Identify which cell holds the provided text, then report its [X, Y] central coordinate. 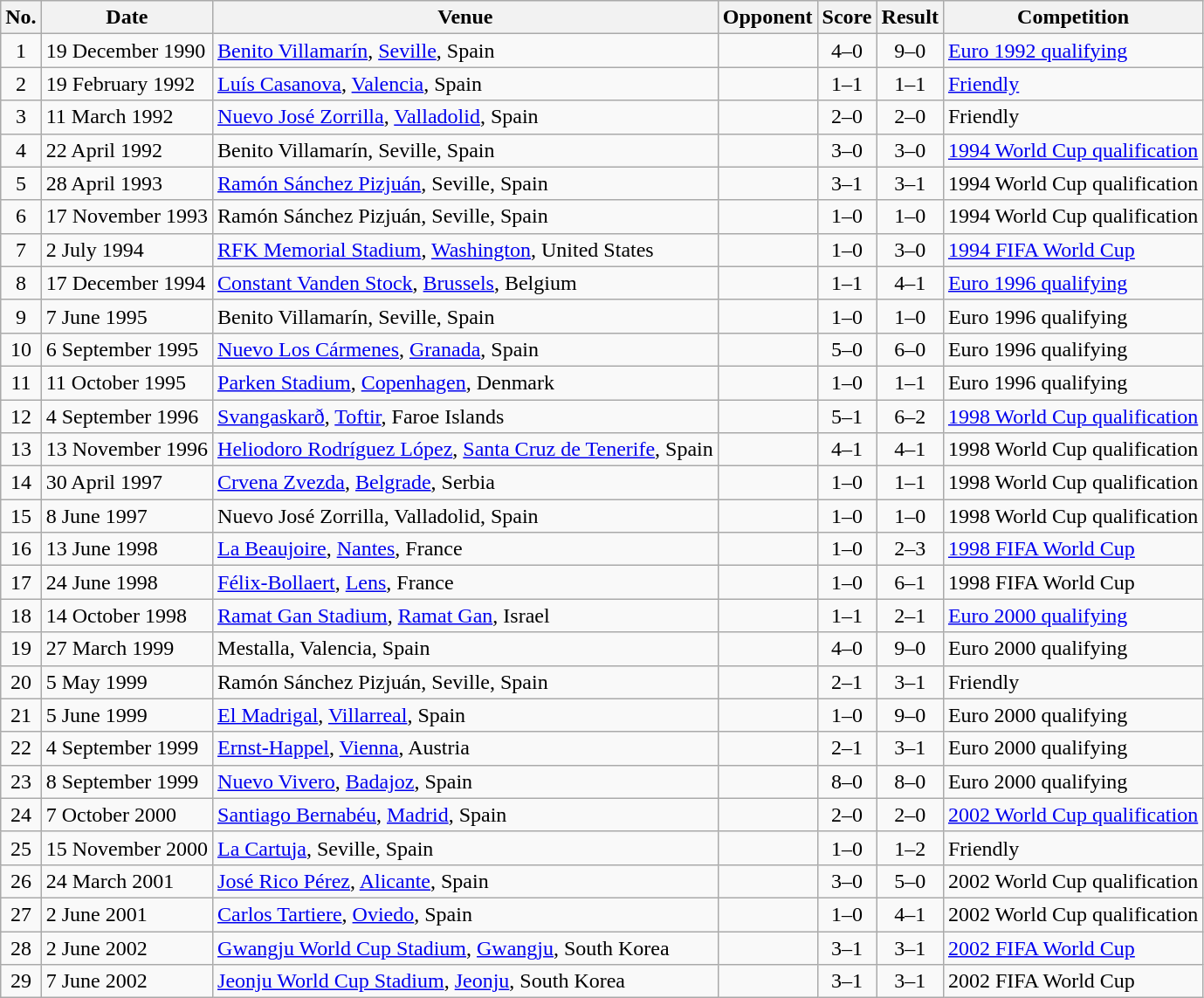
18 [21, 616]
17 [21, 582]
Date [127, 17]
8 June 1997 [127, 516]
9 [21, 316]
19 December 1990 [127, 51]
Competition [1072, 17]
24 March 2001 [127, 881]
17 November 1993 [127, 217]
6–0 [910, 349]
Ernst-Happel, Vienna, Austria [466, 748]
13 November 1996 [127, 450]
2 [21, 84]
11 October 1995 [127, 382]
Nuevo Vivero, Badajoz, Spain [466, 781]
7 June 2002 [127, 981]
14 [21, 483]
6 September 1995 [127, 349]
Score [847, 17]
Ramat Gan Stadium, Ramat Gan, Israel [466, 616]
7 [21, 250]
7 October 2000 [127, 815]
Parken Stadium, Copenhagen, Denmark [466, 382]
1 [21, 51]
11 [21, 382]
Opponent [767, 17]
Nuevo Los Cármenes, Granada, Spain [466, 349]
Santiago Bernabéu, Madrid, Spain [466, 815]
10 [21, 349]
Jeonju World Cup Stadium, Jeonju, South Korea [466, 981]
RFK Memorial Stadium, Washington, United States [466, 250]
6–2 [910, 416]
15 November 2000 [127, 848]
Venue [466, 17]
2–3 [910, 549]
17 December 1994 [127, 283]
24 June 1998 [127, 582]
4 September 1996 [127, 416]
22 April 1992 [127, 150]
Crvena Zvezda, Belgrade, Serbia [466, 483]
5 May 1999 [127, 682]
2 July 1994 [127, 250]
28 [21, 947]
8 September 1999 [127, 781]
25 [21, 848]
Carlos Tartiere, Oviedo, Spain [466, 914]
La Beaujoire, Nantes, France [466, 549]
24 [21, 815]
El Madrigal, Villarreal, Spain [466, 715]
2 June 2001 [127, 914]
7 June 1995 [127, 316]
4 [21, 150]
No. [21, 17]
23 [21, 781]
14 October 1998 [127, 616]
4 September 1999 [127, 748]
11 March 1992 [127, 117]
12 [21, 416]
3 [21, 117]
19 February 1992 [127, 84]
Result [910, 17]
Svangaskarð, Toftir, Faroe Islands [466, 416]
Gwangju World Cup Stadium, Gwangju, South Korea [466, 947]
26 [21, 881]
30 April 1997 [127, 483]
6–1 [910, 582]
5–1 [847, 416]
La Cartuja, Seville, Spain [466, 848]
22 [21, 748]
13 [21, 450]
1–2 [910, 848]
27 March 1999 [127, 649]
2 June 2002 [127, 947]
Euro 1992 qualifying [1072, 51]
5 [21, 183]
28 April 1993 [127, 183]
8 [21, 283]
Constant Vanden Stock, Brussels, Belgium [466, 283]
Heliodoro Rodríguez López, Santa Cruz de Tenerife, Spain [466, 450]
13 June 1998 [127, 549]
José Rico Pérez, Alicante, Spain [466, 881]
1994 FIFA World Cup [1072, 250]
20 [21, 682]
Mestalla, Valencia, Spain [466, 649]
Félix-Bollaert, Lens, France [466, 582]
29 [21, 981]
21 [21, 715]
16 [21, 549]
Luís Casanova, Valencia, Spain [466, 84]
6 [21, 217]
27 [21, 914]
15 [21, 516]
19 [21, 649]
5 June 1999 [127, 715]
